Output the (X, Y) coordinate of the center of the cell containing the given text.  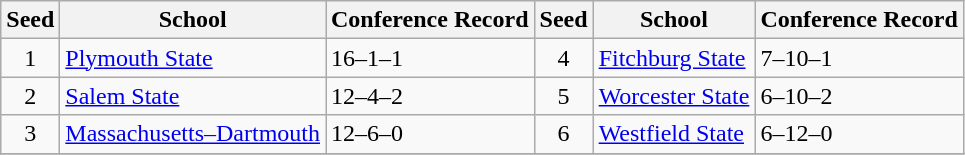
Salem State (193, 96)
5 (564, 96)
6–12–0 (860, 134)
Worcester State (674, 96)
6–10–2 (860, 96)
3 (30, 134)
Massachusetts–Dartmouth (193, 134)
12–6–0 (430, 134)
2 (30, 96)
16–1–1 (430, 58)
12–4–2 (430, 96)
4 (564, 58)
Fitchburg State (674, 58)
Westfield State (674, 134)
7–10–1 (860, 58)
1 (30, 58)
Plymouth State (193, 58)
6 (564, 134)
